Determine the (X, Y) coordinate at the center of the cell enclosing the given text.  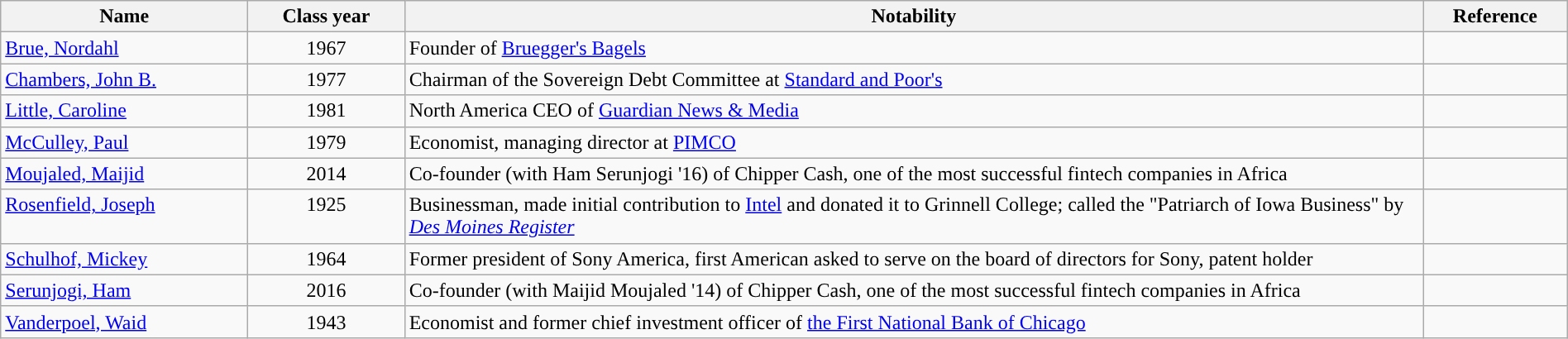
Co-founder (with Maijid Moujaled '14) of Chipper Cash, one of the most successful fintech companies in Africa (913, 290)
Economist and former chief investment officer of the First National Bank of Chicago (913, 322)
Chambers, John B. (124, 79)
Rosenfield, Joseph (124, 217)
McCulley, Paul (124, 142)
1979 (326, 142)
Vanderpoel, Waid (124, 322)
2016 (326, 290)
1925 (326, 217)
Former president of Sony America, first American asked to serve on the board of directors for Sony, patent holder (913, 259)
Brue, Nordahl (124, 48)
Class year (326, 17)
Co-founder (with Ham Serunjogi '16) of Chipper Cash, one of the most successful fintech companies in Africa (913, 174)
1967 (326, 48)
Moujaled, Maijid (124, 174)
Little, Caroline (124, 111)
Businessman, made initial contribution to Intel and donated it to Grinnell College; called the "Patriarch of Iowa Business" by Des Moines Register (913, 217)
Chairman of the Sovereign Debt Committee at Standard and Poor's (913, 79)
1977 (326, 79)
Name (124, 17)
1943 (326, 322)
Reference (1495, 17)
1981 (326, 111)
Serunjogi, Ham (124, 290)
Notability (913, 17)
Schulhof, Mickey (124, 259)
Economist, managing director at PIMCO (913, 142)
1964 (326, 259)
2014 (326, 174)
North America CEO of Guardian News & Media (913, 111)
Founder of Bruegger's Bagels (913, 48)
